Detect which cell encompasses the target text, then output its (X, Y) center coordinate. 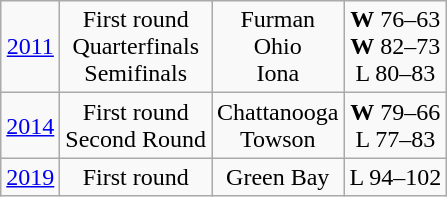
2019 (30, 177)
FurmanOhioIona (278, 47)
2011 (30, 47)
ChattanoogaTowson (278, 126)
W 79–66L 77–83 (396, 126)
First roundQuarterfinalsSemifinals (136, 47)
Green Bay (278, 177)
First round (136, 177)
L 94–102 (396, 177)
W 76–63W 82–73L 80–83 (396, 47)
2014 (30, 126)
First roundSecond Round (136, 126)
